Find where the given text appears and provide that cell's center as [X, Y] coordinate. 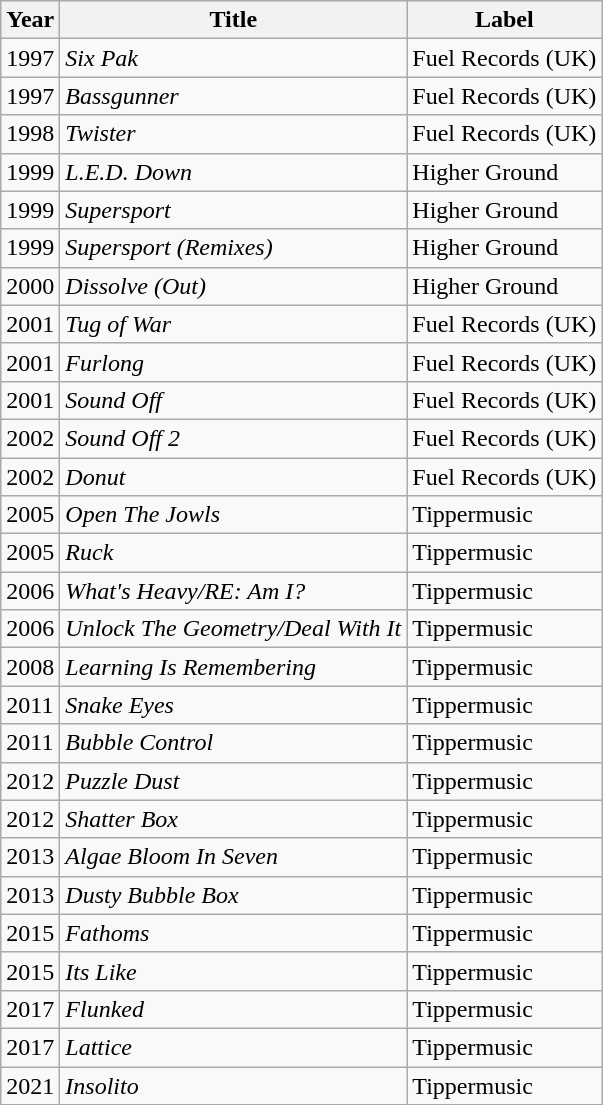
Bassgunner [234, 96]
Learning Is Remembering [234, 667]
Six Pak [234, 58]
Label [504, 20]
1998 [30, 134]
Twister [234, 134]
Supersport [234, 210]
What's Heavy/RE: Am I? [234, 591]
Sound Off 2 [234, 438]
Supersport (Remixes) [234, 248]
Dissolve (Out) [234, 286]
Flunked [234, 1009]
Title [234, 20]
Year [30, 20]
Ruck [234, 553]
Algae Bloom In Seven [234, 857]
Snake Eyes [234, 705]
2021 [30, 1085]
2000 [30, 286]
Lattice [234, 1047]
Dusty Bubble Box [234, 895]
Tug of War [234, 324]
Furlong [234, 362]
2008 [30, 667]
Fathoms [234, 933]
L.E.D. Down [234, 172]
Donut [234, 477]
Unlock The Geometry/Deal With It [234, 629]
Insolito [234, 1085]
Shatter Box [234, 819]
Bubble Control [234, 743]
Puzzle Dust [234, 781]
Open The Jowls [234, 515]
Its Like [234, 971]
Sound Off [234, 400]
